Provide the [X, Y] coordinate of the cell's center where the given text is located.  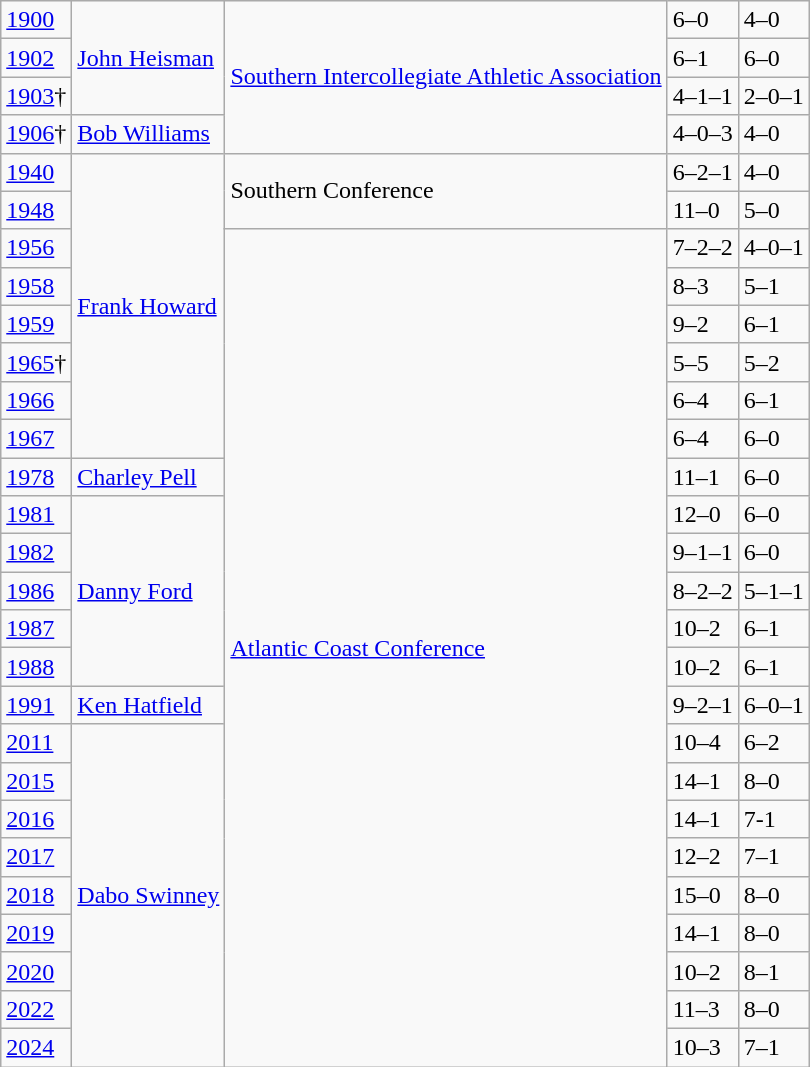
1981 [36, 515]
1958 [36, 286]
10–3 [702, 1047]
2022 [36, 1009]
6–2–1 [702, 172]
1966 [36, 400]
11–1 [702, 477]
2020 [36, 971]
15–0 [702, 895]
6–0–1 [774, 705]
11–3 [702, 1009]
8–1 [774, 971]
7-1 [774, 819]
12–2 [702, 857]
Danny Ford [148, 591]
12–0 [702, 515]
1902 [36, 58]
1988 [36, 667]
Dabo Swinney [148, 896]
5–2 [774, 362]
Atlantic Coast Conference [446, 648]
6–2 [774, 743]
5–1–1 [774, 591]
5–1 [774, 286]
8–3 [702, 286]
1991 [36, 705]
2011 [36, 743]
2015 [36, 781]
Southern Conference [446, 191]
4–0–3 [702, 134]
Bob Williams [148, 134]
Frank Howard [148, 305]
9–2–1 [702, 705]
9–1–1 [702, 553]
1978 [36, 477]
10–4 [702, 743]
1967 [36, 438]
1965† [36, 362]
4–0–1 [774, 248]
9–2 [702, 324]
John Heisman [148, 58]
2019 [36, 933]
1986 [36, 591]
1948 [36, 210]
1906† [36, 134]
5–0 [774, 210]
Charley Pell [148, 477]
1900 [36, 20]
5–5 [702, 362]
4–1–1 [702, 96]
8–2–2 [702, 591]
1903† [36, 96]
11–0 [702, 210]
2017 [36, 857]
2016 [36, 819]
1987 [36, 629]
2024 [36, 1047]
1959 [36, 324]
1940 [36, 172]
1982 [36, 553]
Ken Hatfield [148, 705]
7–2–2 [702, 248]
1956 [36, 248]
Southern Intercollegiate Athletic Association [446, 77]
2–0–1 [774, 96]
2018 [36, 895]
